Return [x, y] of the center of cell containing provided text 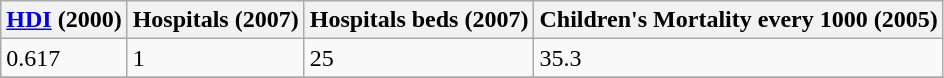
Hospitals (2007) [216, 20]
0.617 [64, 58]
1 [216, 58]
Hospitals beds (2007) [419, 20]
35.3 [738, 58]
Children's Mortality every 1000 (2005) [738, 20]
25 [419, 58]
HDI (2000) [64, 20]
